From the cell containing the given text, extract its center point as [x, y] coordinate. 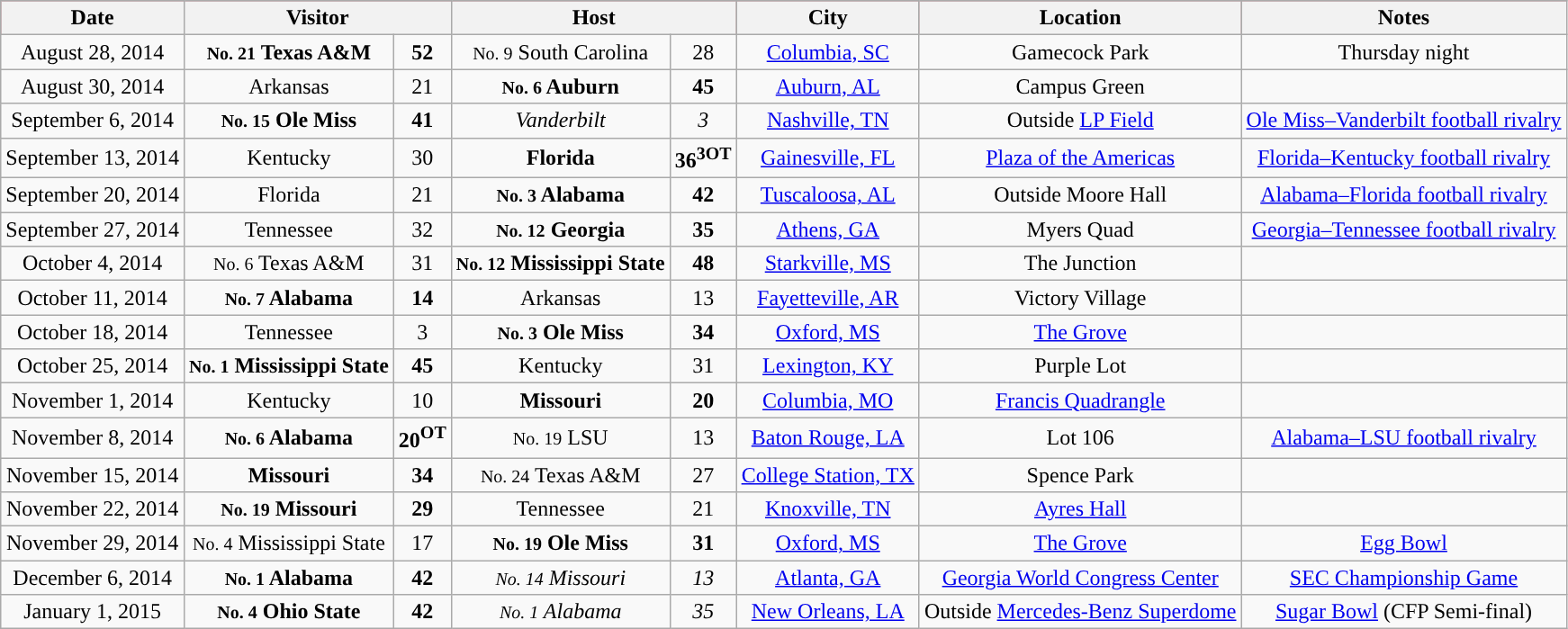
Georgia World Congress Center [1080, 578]
Francis Quadrangle [1080, 400]
No. 6 Texas A&M [288, 264]
20 [703, 400]
October 4, 2014 [93, 264]
No. 19 Ole Miss [560, 544]
17 [422, 544]
College Station, TX [828, 475]
Florida–Kentucky football rivalry [1404, 158]
October 25, 2014 [93, 366]
January 1, 2015 [93, 612]
30 [422, 158]
No. 19 Missouri [288, 509]
No. 3 Alabama [560, 195]
August 30, 2014 [93, 86]
Gainesville, FL [828, 158]
Victory Village [1080, 298]
Visitor [317, 18]
Campus Green [1080, 86]
Auburn, AL [828, 86]
November 15, 2014 [93, 475]
Lot 106 [1080, 437]
New Orleans, LA [828, 612]
Purple Lot [1080, 366]
27 [703, 475]
Nashville, TN [828, 121]
Outside LP Field [1080, 121]
Date [93, 18]
Alabama–Florida football rivalry [1404, 195]
November 8, 2014 [93, 437]
December 6, 2014 [93, 578]
No. 3 Ole Miss [560, 332]
Host [594, 18]
Myers Quad [1080, 229]
City [828, 18]
No. 9 South Carolina [560, 52]
41 [422, 121]
The Junction [1080, 264]
October 11, 2014 [93, 298]
10 [422, 400]
Columbia, SC [828, 52]
November 29, 2014 [93, 544]
SEC Championship Game [1404, 578]
November 22, 2014 [93, 509]
Outside Moore Hall [1080, 195]
Georgia–Tennessee football rivalry [1404, 229]
No. 24 Texas A&M [560, 475]
No. 6 Alabama [288, 437]
No. 4 Ohio State [288, 612]
Thursday night [1404, 52]
Vanderbilt [560, 121]
September 20, 2014 [93, 195]
Notes [1404, 18]
Ole Miss–Vanderbilt football rivalry [1404, 121]
Athens, GA [828, 229]
No. 14 Missouri [560, 578]
No. 19 LSU [560, 437]
Plaza of the Americas [1080, 158]
48 [703, 264]
September 6, 2014 [93, 121]
29 [422, 509]
October 18, 2014 [93, 332]
Gamecock Park [1080, 52]
No. 21 Texas A&M [288, 52]
363OT [703, 158]
No. 15 Ole Miss [288, 121]
20OT [422, 437]
No. 7 Alabama [288, 298]
November 1, 2014 [93, 400]
32 [422, 229]
Alabama–LSU football rivalry [1404, 437]
Lexington, KY [828, 366]
Tuscaloosa, AL [828, 195]
August 28, 2014 [93, 52]
No. 12 Mississippi State [560, 264]
Atlanta, GA [828, 578]
14 [422, 298]
September 13, 2014 [93, 158]
Knoxville, TN [828, 509]
Columbia, MO [828, 400]
Fayetteville, AR [828, 298]
Starkville, MS [828, 264]
Sugar Bowl (CFP Semi-final) [1404, 612]
28 [703, 52]
September 27, 2014 [93, 229]
Location [1080, 18]
No. 12 Georgia [560, 229]
Spence Park [1080, 475]
No. 1 Mississippi State [288, 366]
Baton Rouge, LA [828, 437]
Ayres Hall [1080, 509]
Outside Mercedes-Benz Superdome [1080, 612]
No. 4 Mississippi State [288, 544]
Egg Bowl [1404, 544]
No. 6 Auburn [560, 86]
52 [422, 52]
